Detect which cell encompasses the target text, then output its [X, Y] center coordinate. 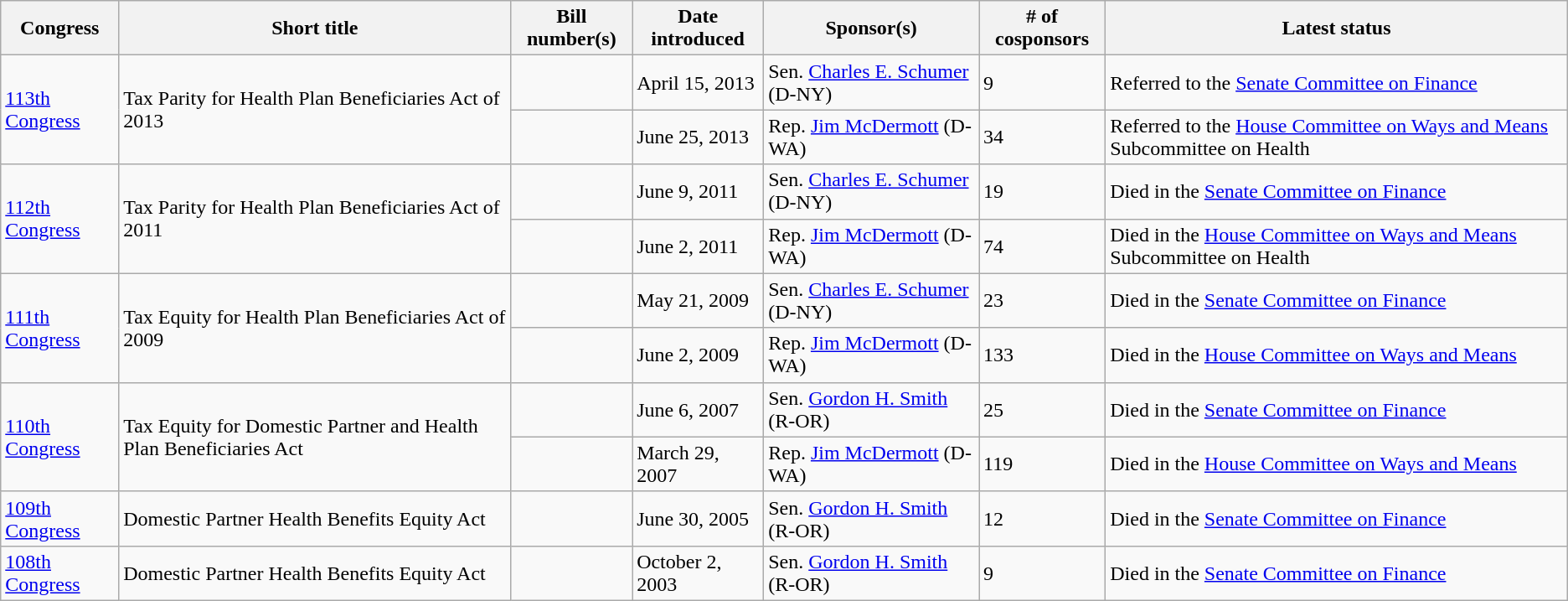
April 15, 2013 [699, 82]
October 2, 2003 [699, 573]
Referred to the House Committee on Ways and Means Subcommittee on Health [1337, 137]
113th Congress [60, 110]
# of cosponsors [1042, 28]
Sponsor(s) [871, 28]
19 [1042, 191]
133 [1042, 355]
109th Congress [60, 518]
74 [1042, 246]
12 [1042, 518]
23 [1042, 300]
Date introduced [699, 28]
Died in the House Committee on Ways and Means Subcommittee on Health [1337, 246]
110th Congress [60, 437]
Bill number(s) [571, 28]
Latest status [1337, 28]
25 [1042, 409]
Short title [315, 28]
34 [1042, 137]
May 21, 2009 [699, 300]
June 6, 2007 [699, 409]
112th Congress [60, 219]
June 2, 2009 [699, 355]
Tax Equity for Health Plan Beneficiaries Act of 2009 [315, 328]
June 30, 2005 [699, 518]
119 [1042, 464]
Congress [60, 28]
June 25, 2013 [699, 137]
March 29, 2007 [699, 464]
June 9, 2011 [699, 191]
Tax Parity for Health Plan Beneficiaries Act of 2011 [315, 219]
Referred to the Senate Committee on Finance [1337, 82]
Tax Parity for Health Plan Beneficiaries Act of 2013 [315, 110]
June 2, 2011 [699, 246]
111th Congress [60, 328]
108th Congress [60, 573]
Tax Equity for Domestic Partner and Health Plan Beneficiaries Act [315, 437]
